Detect which cell encompasses the target text, then output its (x, y) center coordinate. 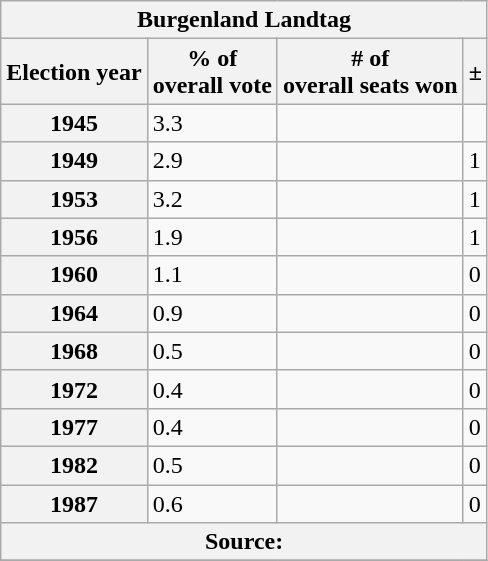
1964 (74, 313)
3.3 (212, 123)
2.9 (212, 161)
Election year (74, 72)
0.9 (212, 313)
1960 (74, 275)
1945 (74, 123)
1968 (74, 351)
Burgenland Landtag (244, 20)
1956 (74, 237)
# ofoverall seats won (370, 72)
1.9 (212, 237)
% ofoverall vote (212, 72)
1982 (74, 465)
1977 (74, 427)
1953 (74, 199)
1.1 (212, 275)
1949 (74, 161)
3.2 (212, 199)
1972 (74, 389)
Source: (244, 542)
± (475, 72)
0.6 (212, 503)
1987 (74, 503)
